Detect which cell encompasses the target text, then output its (x, y) center coordinate. 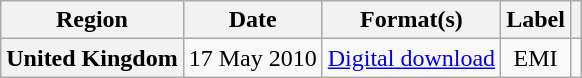
Region (92, 20)
United Kingdom (92, 58)
17 May 2010 (252, 58)
Digital download (411, 58)
Date (252, 20)
Label (536, 20)
Format(s) (411, 20)
EMI (536, 58)
